Detect which cell encompasses the target text, then output its (x, y) center coordinate. 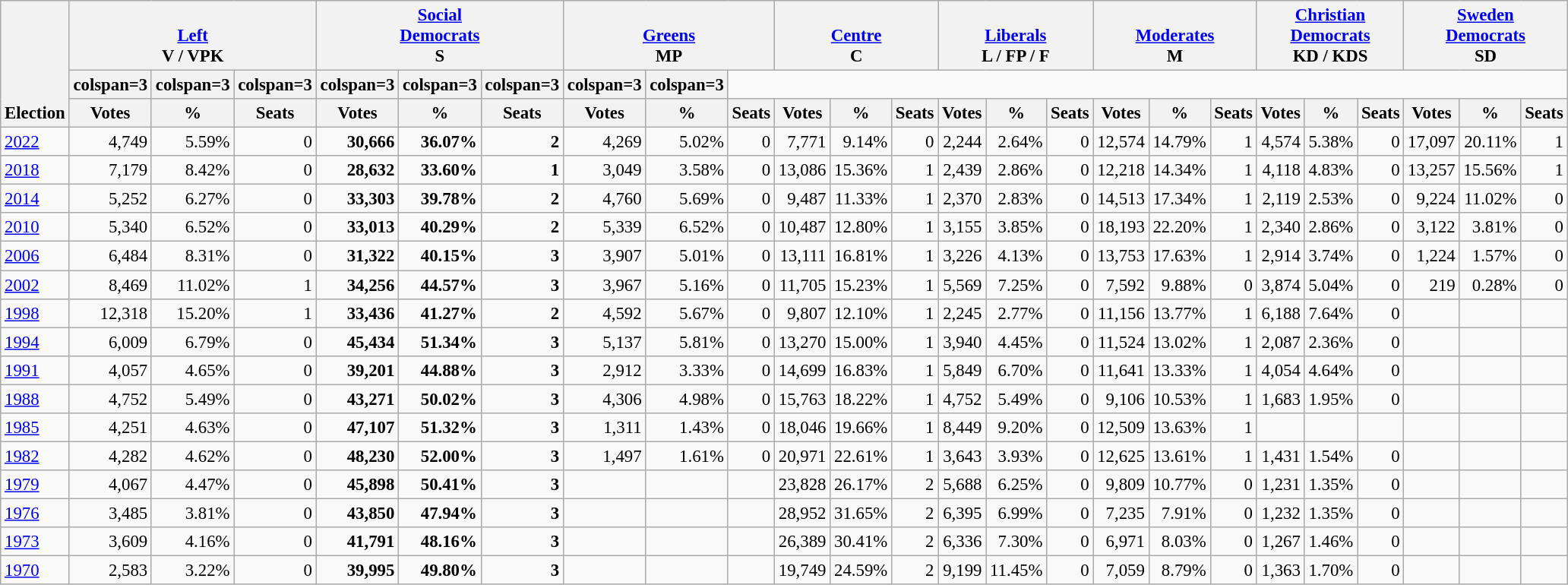
5,137 (604, 342)
3.74% (1331, 256)
13.02% (1179, 342)
13,753 (1121, 256)
13.77% (1179, 313)
4.64% (1331, 370)
2,245 (962, 313)
1.95% (1331, 399)
12,574 (1121, 142)
10.53% (1179, 399)
15.00% (861, 342)
9,224 (1431, 199)
4.45% (1016, 342)
7,179 (110, 170)
5.16% (687, 285)
40.29% (440, 227)
43,271 (357, 399)
7,235 (1121, 513)
15.36% (861, 170)
50.41% (440, 485)
SwedenDemocratsSD (1486, 36)
15.56% (1491, 170)
40.15% (440, 256)
12,509 (1121, 428)
1,431 (1281, 456)
2002 (35, 285)
3.85% (1016, 227)
13,270 (802, 342)
3.93% (1016, 456)
2.83% (1016, 199)
18.22% (861, 399)
4,118 (1281, 170)
4,574 (1281, 142)
12.80% (861, 227)
12.10% (861, 313)
1988 (35, 399)
51.34% (440, 342)
39,995 (357, 571)
5.81% (687, 342)
8.31% (192, 256)
51.32% (440, 428)
ChristianDemocratsKD / KDS (1330, 36)
6,971 (1121, 542)
4,592 (604, 313)
33,013 (357, 227)
2.36% (1331, 342)
33,436 (357, 313)
4,057 (110, 370)
7.30% (1016, 542)
13,111 (802, 256)
19,749 (802, 571)
1973 (35, 542)
36.07% (440, 142)
50.02% (440, 399)
49.80% (440, 571)
11,524 (1121, 342)
6,336 (962, 542)
3.33% (687, 370)
3,874 (1281, 285)
0.28% (1491, 285)
10,487 (802, 227)
4.83% (1331, 170)
4,749 (110, 142)
5,688 (962, 485)
12,318 (110, 313)
4.47% (192, 485)
2,244 (962, 142)
47,107 (357, 428)
4,054 (1281, 370)
7,059 (1121, 571)
8.79% (1179, 571)
3,609 (110, 542)
6.25% (1016, 485)
30.41% (861, 542)
7.91% (1179, 513)
2014 (35, 199)
11,641 (1121, 370)
12,218 (1121, 170)
1.43% (687, 428)
3,940 (962, 342)
22.20% (1179, 227)
3,122 (1431, 227)
CentreC (855, 36)
17.63% (1179, 256)
16.83% (861, 370)
20.11% (1491, 142)
4.98% (687, 399)
5,849 (962, 370)
48.16% (440, 542)
2,340 (1281, 227)
26,389 (802, 542)
15.23% (861, 285)
7,771 (802, 142)
2.77% (1016, 313)
1.61% (687, 456)
8,449 (962, 428)
1998 (35, 313)
47.94% (440, 513)
1.57% (1491, 256)
14,513 (1121, 199)
2,439 (962, 170)
219 (1431, 285)
1,232 (1281, 513)
5.38% (1331, 142)
1970 (35, 571)
13,086 (802, 170)
13.63% (1179, 428)
1979 (35, 485)
16.81% (861, 256)
13,257 (1431, 170)
1,363 (1281, 571)
14.34% (1179, 170)
3,155 (962, 227)
Election (35, 64)
12,625 (1121, 456)
4,760 (604, 199)
9.88% (1179, 285)
4.63% (192, 428)
52.00% (440, 456)
3.58% (687, 170)
33.60% (440, 170)
6,009 (110, 342)
2,119 (1281, 199)
22.61% (861, 456)
26.17% (861, 485)
6,188 (1281, 313)
28,952 (802, 513)
14,699 (802, 370)
5,339 (604, 227)
15,763 (802, 399)
17,097 (1431, 142)
ModeratesM (1174, 36)
9,106 (1121, 399)
41.27% (440, 313)
9.20% (1016, 428)
4.16% (192, 542)
1,497 (604, 456)
13.33% (1179, 370)
LiberalsL / FP / F (1016, 36)
SocialDemocratsS (439, 36)
1.46% (1331, 542)
2,912 (604, 370)
3,485 (110, 513)
1976 (35, 513)
1982 (35, 456)
41,791 (357, 542)
11.45% (1016, 571)
34,256 (357, 285)
7,592 (1121, 285)
6,484 (110, 256)
28,632 (357, 170)
2018 (35, 170)
4,306 (604, 399)
2,087 (1281, 342)
4.65% (192, 370)
8.03% (1179, 542)
13.61% (1179, 456)
6.99% (1016, 513)
1,231 (1281, 485)
43,850 (357, 513)
18,046 (802, 428)
11.33% (861, 199)
5.69% (687, 199)
30,666 (357, 142)
6.79% (192, 342)
4,251 (110, 428)
5.59% (192, 142)
11,156 (1121, 313)
3,049 (604, 170)
5.02% (687, 142)
44.57% (440, 285)
5,340 (110, 227)
39.78% (440, 199)
24.59% (861, 571)
2010 (35, 227)
8.42% (192, 170)
6,395 (962, 513)
9,807 (802, 313)
45,434 (357, 342)
2022 (35, 142)
1,311 (604, 428)
4,282 (110, 456)
5.01% (687, 256)
2.53% (1331, 199)
2006 (35, 256)
7.25% (1016, 285)
18,193 (1121, 227)
6.27% (192, 199)
10.77% (1179, 485)
LeftV / VPK (193, 36)
1.70% (1331, 571)
GreensMP (669, 36)
3,907 (604, 256)
3,643 (962, 456)
4,067 (110, 485)
4,269 (604, 142)
9,487 (802, 199)
5.67% (687, 313)
2.64% (1016, 142)
39,201 (357, 370)
4.62% (192, 456)
5,252 (110, 199)
3,967 (604, 285)
2,370 (962, 199)
23,828 (802, 485)
1991 (35, 370)
15.20% (192, 313)
5,569 (962, 285)
20,971 (802, 456)
9,199 (962, 571)
1,683 (1281, 399)
4.13% (1016, 256)
31.65% (861, 513)
33,303 (357, 199)
6.70% (1016, 370)
9.14% (861, 142)
1994 (35, 342)
8,469 (110, 285)
45,898 (357, 485)
2,914 (1281, 256)
2,583 (110, 571)
3,226 (962, 256)
9,809 (1121, 485)
5.04% (1331, 285)
19.66% (861, 428)
14.79% (1179, 142)
17.34% (1179, 199)
1985 (35, 428)
1,267 (1281, 542)
48,230 (357, 456)
44.88% (440, 370)
7.64% (1331, 313)
31,322 (357, 256)
1,224 (1431, 256)
3.22% (192, 571)
11,705 (802, 285)
1.54% (1331, 456)
